Detect which cell encompasses the target text, then output its [X, Y] center coordinate. 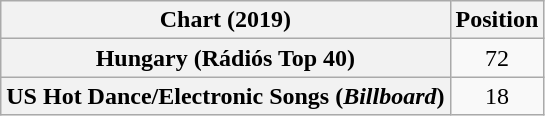
Position [497, 20]
18 [497, 96]
Chart (2019) [226, 20]
72 [497, 58]
Hungary (Rádiós Top 40) [226, 58]
US Hot Dance/Electronic Songs (Billboard) [226, 96]
